Return [X, Y] of the center of cell containing provided text 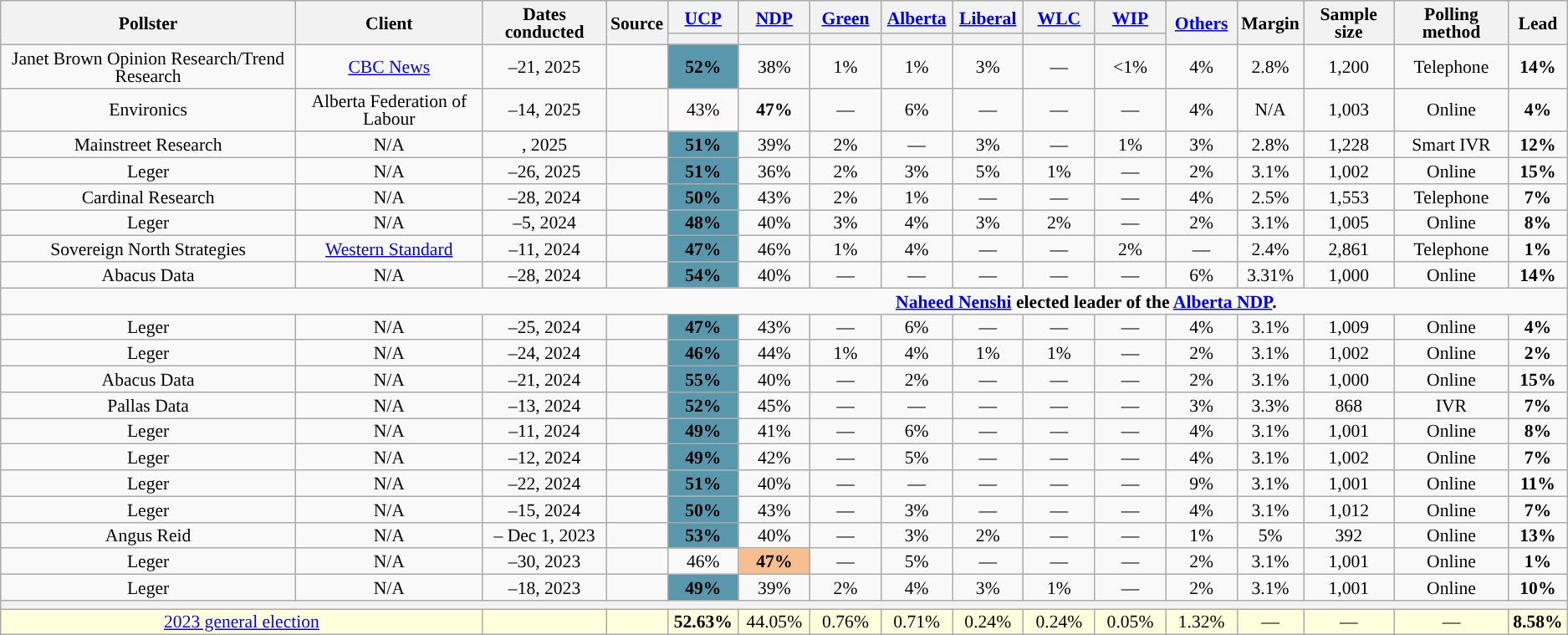
Pollster [149, 23]
55% [702, 380]
8.58% [1537, 622]
1,200 [1349, 66]
1,005 [1349, 223]
44.05% [774, 622]
45% [774, 405]
3.3% [1270, 405]
13% [1537, 535]
Western Standard [389, 249]
Polling method [1452, 23]
48% [702, 223]
Mainstreet Research [149, 146]
–26, 2025 [544, 171]
392 [1349, 535]
11% [1537, 484]
Smart IVR [1452, 146]
0.76% [845, 622]
Alberta [917, 17]
2,861 [1349, 249]
Dates conducted [544, 23]
1,009 [1349, 326]
Sovereign North Strategies [149, 249]
Cardinal Research [149, 197]
41% [774, 432]
38% [774, 66]
–21, 2024 [544, 380]
NDP [774, 17]
Environics [149, 110]
10% [1537, 587]
, 2025 [544, 146]
–30, 2023 [544, 562]
CBC News [389, 66]
–24, 2024 [544, 353]
Source [637, 23]
1,003 [1349, 110]
–22, 2024 [544, 484]
–12, 2024 [544, 457]
54% [702, 274]
Others [1201, 23]
–13, 2024 [544, 405]
–21, 2025 [544, 66]
Lead [1537, 23]
Liberal [988, 17]
WLC [1059, 17]
2.5% [1270, 197]
44% [774, 353]
IVR [1452, 405]
868 [1349, 405]
53% [702, 535]
Sample size [1349, 23]
Margin [1270, 23]
Alberta Federation of Labour [389, 110]
Pallas Data [149, 405]
Naheed Nenshi elected leader of the Alberta NDP. [1087, 301]
42% [774, 457]
36% [774, 171]
12% [1537, 146]
1,012 [1349, 509]
1,553 [1349, 197]
3.31% [1270, 274]
Client [389, 23]
0.71% [917, 622]
2.4% [1270, 249]
1.32% [1201, 622]
1,228 [1349, 146]
52.63% [702, 622]
UCP [702, 17]
9% [1201, 484]
– Dec 1, 2023 [544, 535]
Green [845, 17]
–15, 2024 [544, 509]
0.05% [1131, 622]
–14, 2025 [544, 110]
–18, 2023 [544, 587]
Janet Brown Opinion Research/Trend Research [149, 66]
2023 general election [242, 622]
WIP [1131, 17]
–25, 2024 [544, 326]
–5, 2024 [544, 223]
<1% [1131, 66]
Angus Reid [149, 535]
